Pinpoint the cell where the given text exists, returning its (x, y) midpoint coordinate. 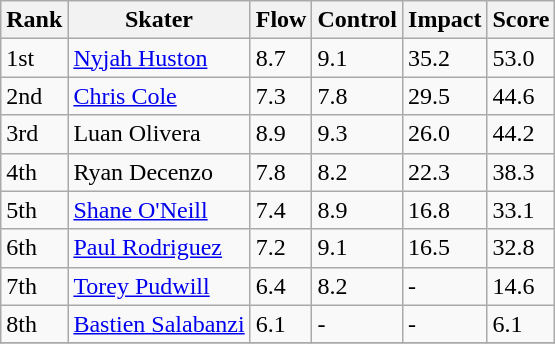
2nd (34, 96)
Impact (445, 20)
7.2 (281, 248)
Nyjah Huston (159, 58)
26.0 (445, 134)
22.3 (445, 172)
Bastien Salabanzi (159, 324)
35.2 (445, 58)
8.7 (281, 58)
Chris Cole (159, 96)
29.5 (445, 96)
1st (34, 58)
16.5 (445, 248)
16.8 (445, 210)
5th (34, 210)
32.8 (521, 248)
Luan Olivera (159, 134)
Skater (159, 20)
7.4 (281, 210)
8th (34, 324)
6th (34, 248)
33.1 (521, 210)
Control (358, 20)
Paul Rodriguez (159, 248)
Flow (281, 20)
Torey Pudwill (159, 286)
4th (34, 172)
7.3 (281, 96)
44.6 (521, 96)
44.2 (521, 134)
53.0 (521, 58)
38.3 (521, 172)
7th (34, 286)
9.3 (358, 134)
14.6 (521, 286)
Score (521, 20)
3rd (34, 134)
6.4 (281, 286)
Ryan Decenzo (159, 172)
Rank (34, 20)
Shane O'Neill (159, 210)
